Return [X, Y] of the center of cell containing provided text 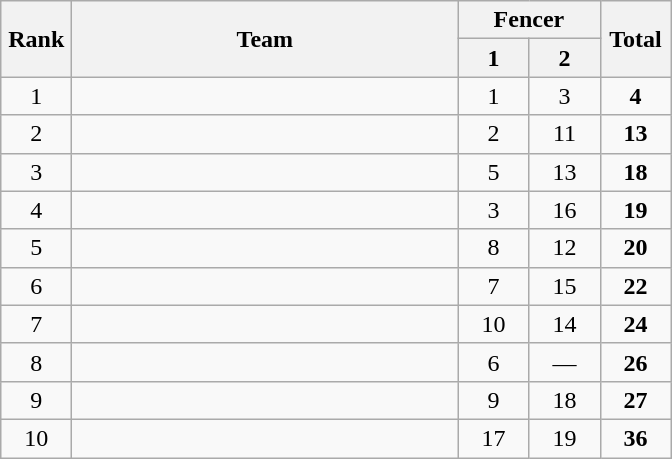
26 [636, 362]
Total [636, 39]
— [564, 362]
Team [265, 39]
11 [564, 134]
24 [636, 324]
14 [564, 324]
36 [636, 438]
27 [636, 400]
16 [564, 210]
Fencer [529, 20]
22 [636, 286]
15 [564, 286]
20 [636, 248]
12 [564, 248]
Rank [36, 39]
17 [494, 438]
